Scan for the cell matching the given text and deliver its (X, Y) coordinate at center. 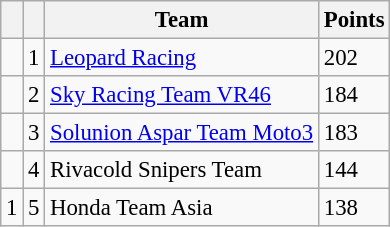
183 (354, 133)
Sky Racing Team VR46 (182, 95)
3 (34, 133)
Honda Team Asia (182, 208)
Leopard Racing (182, 58)
Team (182, 20)
4 (34, 170)
2 (34, 95)
Solunion Aspar Team Moto3 (182, 133)
144 (354, 170)
184 (354, 95)
Rivacold Snipers Team (182, 170)
Points (354, 20)
202 (354, 58)
5 (34, 208)
138 (354, 208)
